Return the (X, Y) coordinate for the center point of the cell that contains the specified text.  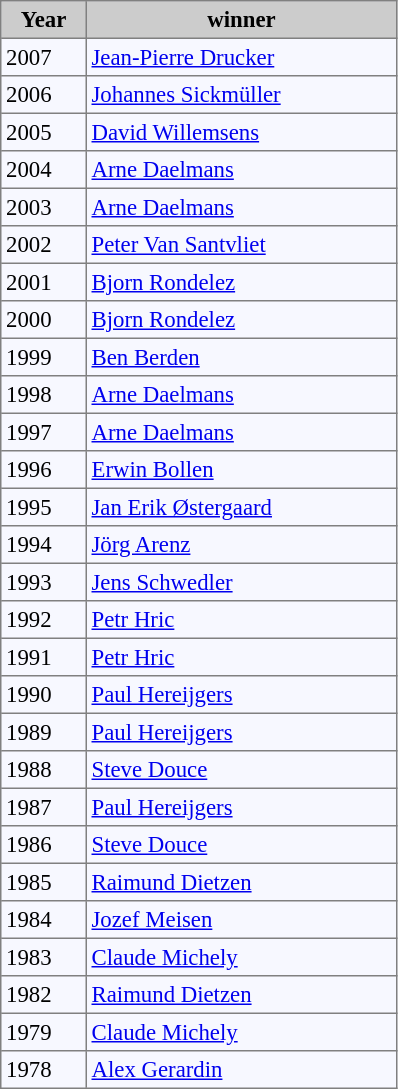
Jens Schwedler (241, 582)
1989 (44, 732)
1995 (44, 507)
1999 (44, 357)
2004 (44, 170)
2005 (44, 132)
1992 (44, 620)
1983 (44, 957)
Jan Erik Østergaard (241, 507)
1993 (44, 582)
Peter Van Santvliet (241, 245)
2003 (44, 207)
David Willemsens (241, 132)
Alex Gerardin (241, 1070)
Jozef Meisen (241, 920)
1987 (44, 807)
1985 (44, 882)
1988 (44, 770)
1990 (44, 695)
1997 (44, 432)
Ben Berden (241, 357)
1979 (44, 1032)
2007 (44, 57)
winner (241, 20)
1991 (44, 657)
Johannes Sickmüller (241, 95)
Year (44, 20)
1986 (44, 845)
1978 (44, 1070)
1994 (44, 545)
2001 (44, 282)
1996 (44, 470)
1998 (44, 395)
Jean-Pierre Drucker (241, 57)
1982 (44, 995)
1984 (44, 920)
Jörg Arenz (241, 545)
2000 (44, 320)
2002 (44, 245)
Erwin Bollen (241, 470)
2006 (44, 95)
